Determine the (x, y) coordinate at the center of the cell enclosing the given text.  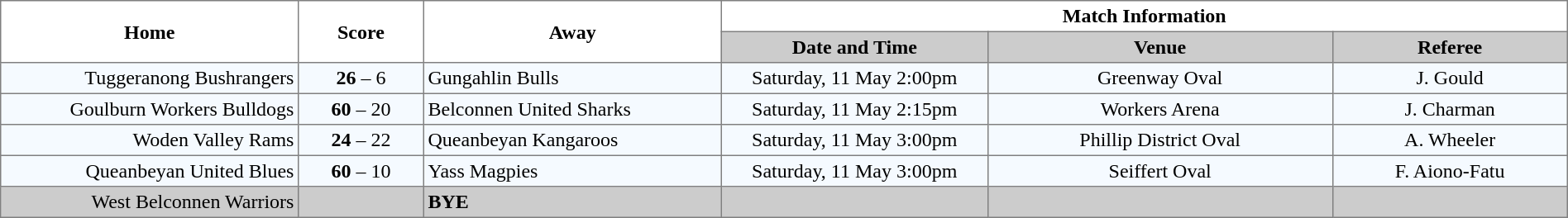
J. Gould (1450, 78)
Goulburn Workers Bulldogs (150, 109)
Referee (1450, 47)
Saturday, 11 May 2:00pm (854, 78)
Saturday, 11 May 2:15pm (854, 109)
F. Aiono-Fatu (1450, 171)
BYE (572, 202)
60 – 10 (361, 171)
Woden Valley Rams (150, 140)
Match Information (1145, 17)
Date and Time (854, 47)
Gungahlin Bulls (572, 78)
Away (572, 31)
Workers Arena (1159, 109)
24 – 22 (361, 140)
A. Wheeler (1450, 140)
Phillip District Oval (1159, 140)
Seiffert Oval (1159, 171)
Score (361, 31)
Greenway Oval (1159, 78)
26 – 6 (361, 78)
Tuggeranong Bushrangers (150, 78)
Belconnen United Sharks (572, 109)
West Belconnen Warriors (150, 202)
Yass Magpies (572, 171)
J. Charman (1450, 109)
60 – 20 (361, 109)
Venue (1159, 47)
Queanbeyan United Blues (150, 171)
Queanbeyan Kangaroos (572, 140)
Home (150, 31)
